Return (X, Y) of the center of cell containing provided text 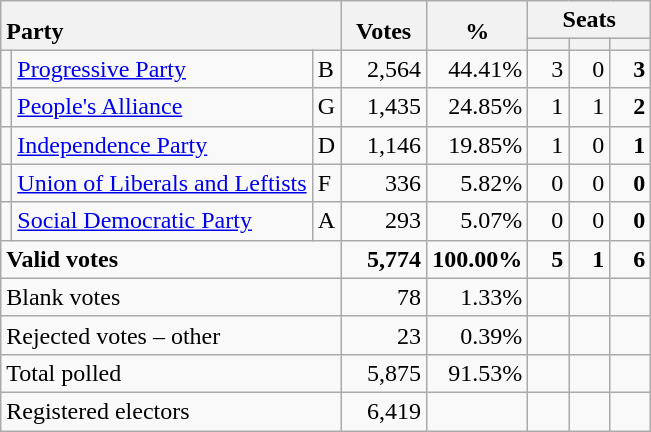
% (478, 26)
336 (384, 183)
D (326, 145)
6,419 (384, 411)
1,435 (384, 107)
1.33% (478, 297)
1,146 (384, 145)
5,774 (384, 259)
293 (384, 221)
Union of Liberals and Leftists (162, 183)
Progressive Party (162, 69)
91.53% (478, 373)
A (326, 221)
78 (384, 297)
2,564 (384, 69)
Rejected votes – other (171, 335)
People's Alliance (162, 107)
23 (384, 335)
Total polled (171, 373)
100.00% (478, 259)
19.85% (478, 145)
G (326, 107)
Blank votes (171, 297)
Party (171, 26)
5.07% (478, 221)
B (326, 69)
F (326, 183)
44.41% (478, 69)
0.39% (478, 335)
6 (630, 259)
Social Democratic Party (162, 221)
Valid votes (171, 259)
5,875 (384, 373)
2 (630, 107)
Registered electors (171, 411)
24.85% (478, 107)
5.82% (478, 183)
Seats (590, 20)
Independence Party (162, 145)
5 (548, 259)
Votes (384, 26)
